For the text-containing cell, return its midpoint in [x, y] coordinate format. 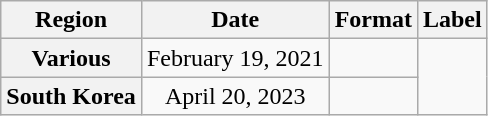
Format [373, 20]
South Korea [72, 96]
Date [235, 20]
February 19, 2021 [235, 58]
April 20, 2023 [235, 96]
Label [452, 20]
Region [72, 20]
Various [72, 58]
